Return the (x, y) coordinate for the center point of the cell that contains the specified text.  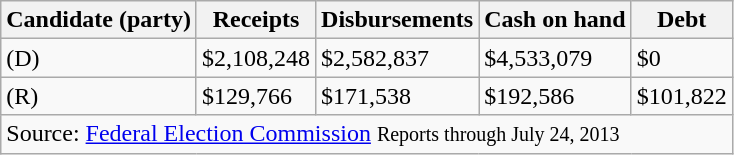
$129,766 (256, 96)
Candidate (party) (99, 20)
$4,533,079 (555, 58)
(D) (99, 58)
$101,822 (682, 96)
$0 (682, 58)
$2,582,837 (398, 58)
(R) (99, 96)
$192,586 (555, 96)
Cash on hand (555, 20)
$2,108,248 (256, 58)
$171,538 (398, 96)
Receipts (256, 20)
Debt (682, 20)
Disbursements (398, 20)
Source: Federal Election Commission Reports through July 24, 2013 (366, 134)
